For the text-containing cell, return its midpoint in (X, Y) coordinate format. 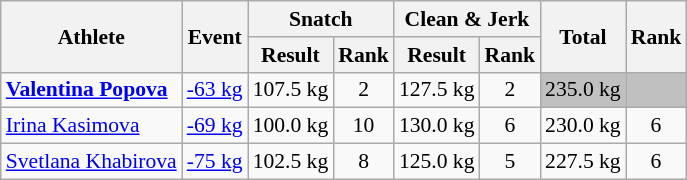
Clean & Jerk (467, 19)
8 (364, 162)
Svetlana Khabirova (92, 162)
100.0 kg (291, 126)
Total (583, 36)
Athlete (92, 36)
102.5 kg (291, 162)
-75 kg (215, 162)
107.5 kg (291, 90)
-63 kg (215, 90)
Valentina Popova (92, 90)
5 (510, 162)
127.5 kg (437, 90)
230.0 kg (583, 126)
130.0 kg (437, 126)
Irina Kasimova (92, 126)
Event (215, 36)
Snatch (321, 19)
125.0 kg (437, 162)
10 (364, 126)
-69 kg (215, 126)
227.5 kg (583, 162)
235.0 kg (583, 90)
